Detect which cell encompasses the target text, then output its [x, y] center coordinate. 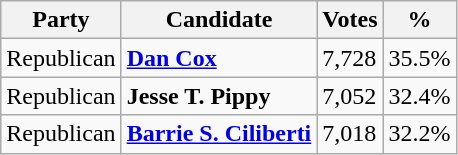
Jesse T. Pippy [219, 96]
Party [61, 20]
Barrie S. Ciliberti [219, 134]
7,728 [350, 58]
32.4% [420, 96]
Candidate [219, 20]
7,018 [350, 134]
32.2% [420, 134]
35.5% [420, 58]
7,052 [350, 96]
% [420, 20]
Votes [350, 20]
Dan Cox [219, 58]
